Determine the (x, y) coordinate at the center of the cell enclosing the given text.  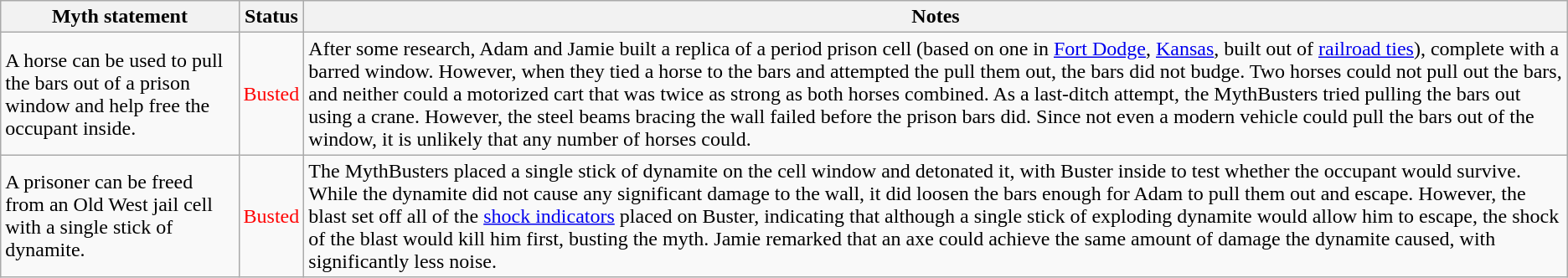
Myth statement (120, 17)
Notes (936, 17)
A horse can be used to pull the bars out of a prison window and help free the occupant inside. (120, 94)
A prisoner can be freed from an Old West jail cell with a single stick of dynamite. (120, 216)
Status (271, 17)
